Detect which cell encompasses the target text, then output its (X, Y) center coordinate. 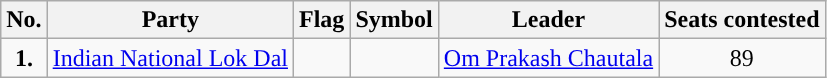
Om Prakash Chautala (548, 58)
Flag (321, 20)
1. (24, 58)
Leader (548, 20)
No. (24, 20)
Symbol (394, 20)
Seats contested (742, 20)
Indian National Lok Dal (170, 58)
89 (742, 58)
Party (170, 20)
